Detect which cell encompasses the target text, then output its [x, y] center coordinate. 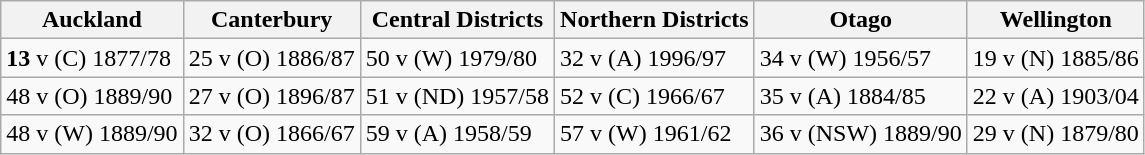
Northern Districts [655, 20]
50 v (W) 1979/80 [457, 58]
34 v (W) 1956/57 [860, 58]
Otago [860, 20]
52 v (C) 1966/67 [655, 96]
32 v (A) 1996/97 [655, 58]
57 v (W) 1961/62 [655, 134]
Central Districts [457, 20]
32 v (O) 1866/67 [272, 134]
Auckland [92, 20]
25 v (O) 1886/87 [272, 58]
48 v (O) 1889/90 [92, 96]
22 v (A) 1903/04 [1056, 96]
19 v (N) 1885/86 [1056, 58]
35 v (A) 1884/85 [860, 96]
51 v (ND) 1957/58 [457, 96]
48 v (W) 1889/90 [92, 134]
Canterbury [272, 20]
13 v (C) 1877/78 [92, 58]
59 v (A) 1958/59 [457, 134]
36 v (NSW) 1889/90 [860, 134]
29 v (N) 1879/80 [1056, 134]
27 v (O) 1896/87 [272, 96]
Wellington [1056, 20]
